Provide the [x, y] coordinate of the cell's center where the given text is located.  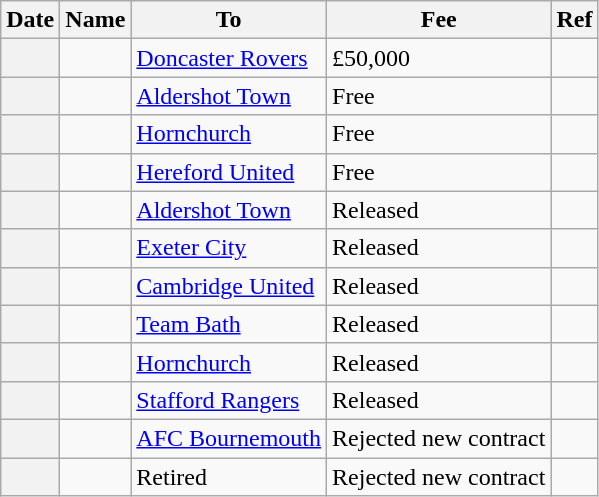
Doncaster Rovers [229, 58]
Exeter City [229, 248]
Ref [574, 20]
Date [30, 20]
To [229, 20]
Retired [229, 477]
Team Bath [229, 324]
Cambridge United [229, 286]
£50,000 [439, 58]
Name [96, 20]
AFC Bournemouth [229, 438]
Fee [439, 20]
Hereford United [229, 172]
Stafford Rangers [229, 400]
